Search for the cell housing the specified text and yield its (X, Y) center coordinate. 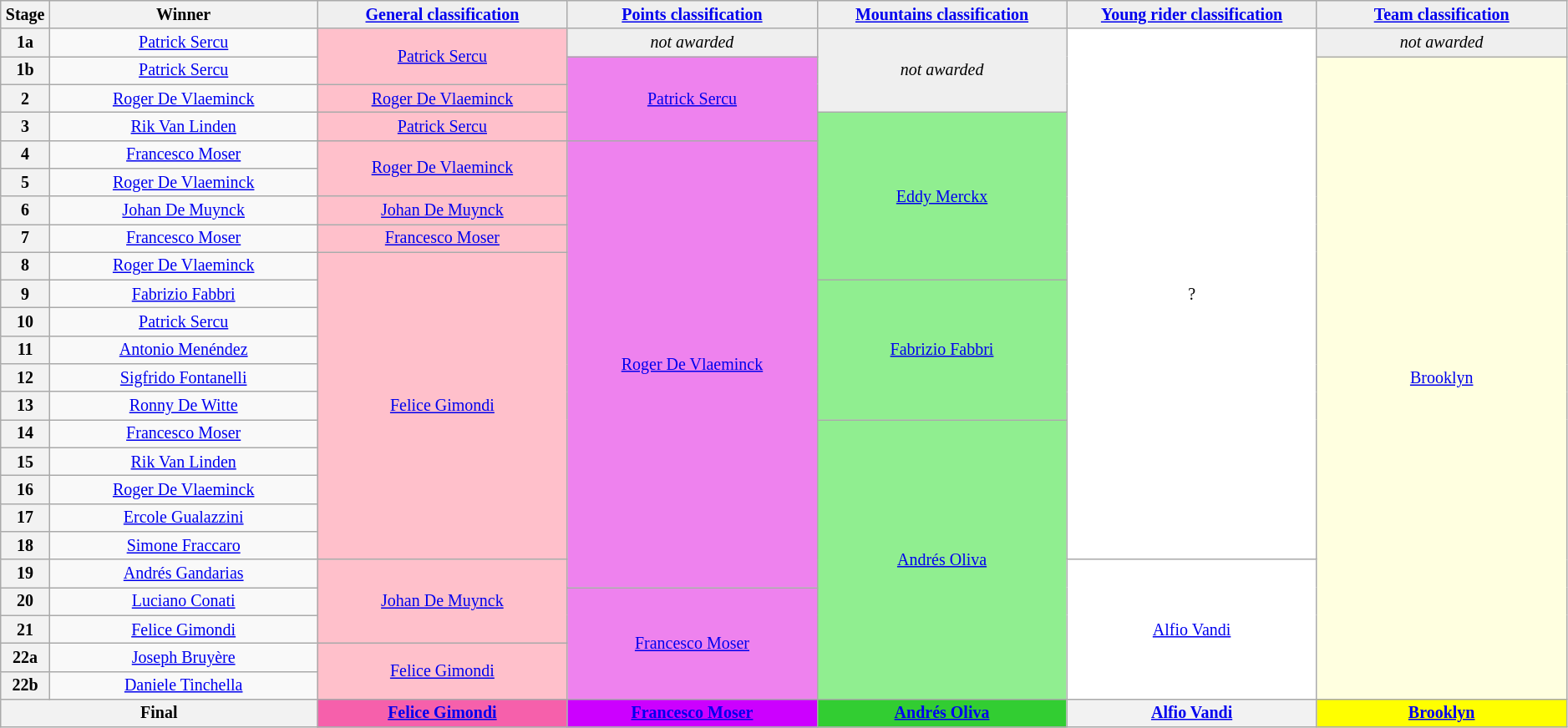
10 (25, 322)
1b (25, 70)
15 (25, 463)
Stage (25, 15)
Sigfrido Fontanelli (183, 377)
22a (25, 658)
16 (25, 489)
Young rider classification (1191, 15)
5 (25, 182)
13 (25, 406)
1a (25, 43)
3 (25, 127)
6 (25, 210)
20 (25, 601)
Team classification (1442, 15)
22b (25, 685)
Final (159, 713)
11 (25, 351)
17 (25, 518)
12 (25, 377)
Simone Fraccaro (183, 546)
7 (25, 239)
Points classification (692, 15)
Joseph Bruyère (183, 658)
Antonio Menéndez (183, 351)
19 (25, 573)
2 (25, 99)
Winner (183, 15)
8 (25, 265)
Mountains classification (942, 15)
Daniele Tinchella (183, 685)
Eddy Merckx (942, 197)
9 (25, 294)
14 (25, 434)
21 (25, 629)
Luciano Conati (183, 601)
Ronny De Witte (183, 406)
18 (25, 546)
General classification (443, 15)
? (1191, 295)
4 (25, 154)
Andrés Gandarias (183, 573)
Ercole Gualazzini (183, 518)
